Return the [x, y] coordinate for the center point of the cell that contains the specified text.  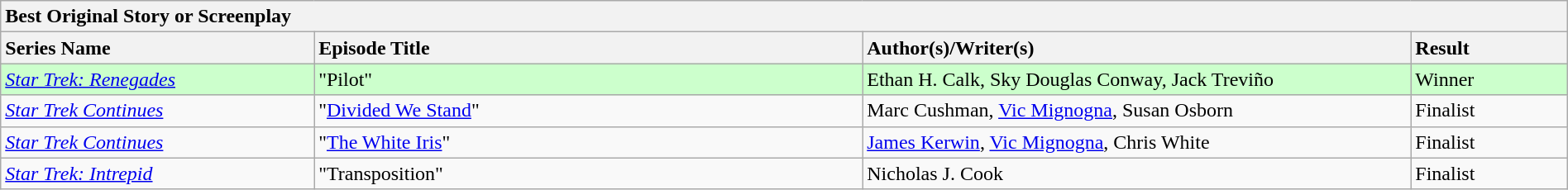
Author(s)/Writer(s) [1136, 48]
"Transposition" [589, 173]
"Pilot" [589, 79]
Marc Cushman, Vic Mignogna, Susan Osborn [1136, 111]
Star Trek: Renegades [157, 79]
Episode Title [589, 48]
"The White Iris" [589, 142]
Series Name [157, 48]
Ethan H. Calk, Sky Douglas Conway, Jack Treviño [1136, 79]
Star Trek: Intrepid [157, 173]
Best Original Story or Screenplay [784, 17]
Result [1489, 48]
Nicholas J. Cook [1136, 173]
James Kerwin, Vic Mignogna, Chris White [1136, 142]
"Divided We Stand" [589, 111]
Winner [1489, 79]
